Identify which cell holds the provided text, then report its (X, Y) central coordinate. 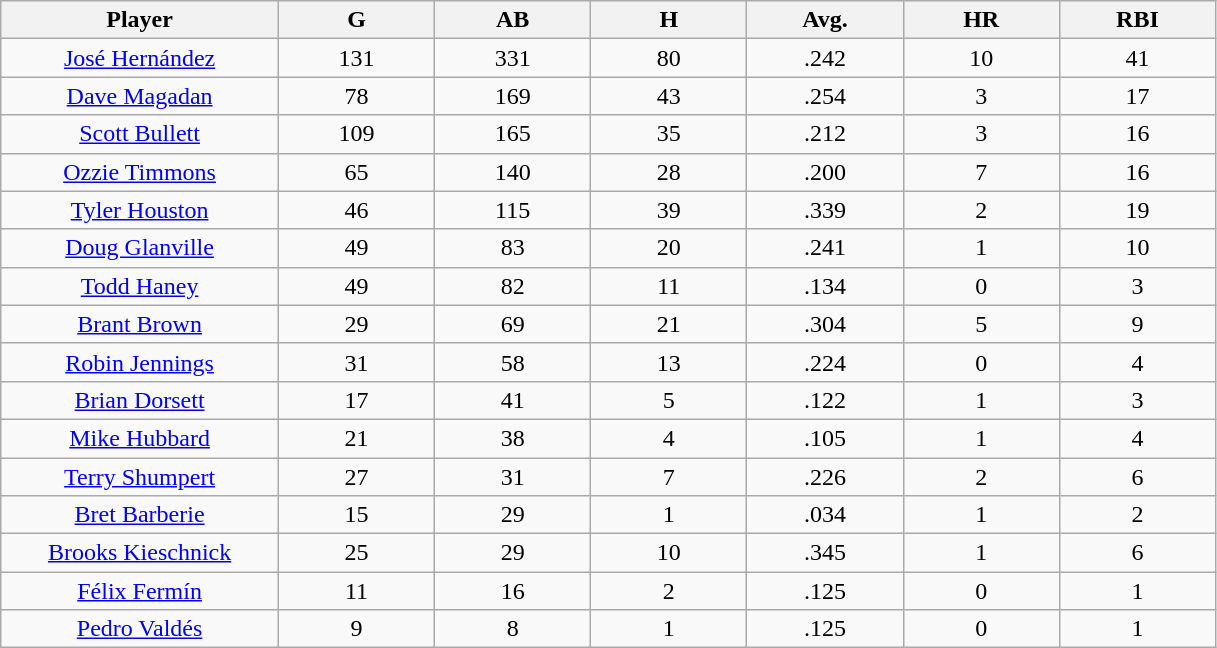
Bret Barberie (140, 515)
38 (513, 438)
165 (513, 134)
65 (356, 172)
H (669, 20)
.122 (825, 400)
Dave Magadan (140, 96)
83 (513, 248)
Brooks Kieschnick (140, 553)
Player (140, 20)
Robin Jennings (140, 362)
AB (513, 20)
27 (356, 477)
G (356, 20)
.105 (825, 438)
.339 (825, 210)
13 (669, 362)
35 (669, 134)
.242 (825, 58)
José Hernández (140, 58)
131 (356, 58)
169 (513, 96)
Avg. (825, 20)
Terry Shumpert (140, 477)
Tyler Houston (140, 210)
.224 (825, 362)
.241 (825, 248)
28 (669, 172)
39 (669, 210)
69 (513, 324)
8 (513, 629)
20 (669, 248)
80 (669, 58)
.034 (825, 515)
82 (513, 286)
Ozzie Timmons (140, 172)
19 (1137, 210)
.212 (825, 134)
Scott Bullett (140, 134)
331 (513, 58)
.304 (825, 324)
109 (356, 134)
.345 (825, 553)
Doug Glanville (140, 248)
25 (356, 553)
43 (669, 96)
Todd Haney (140, 286)
RBI (1137, 20)
Mike Hubbard (140, 438)
.226 (825, 477)
58 (513, 362)
Brian Dorsett (140, 400)
15 (356, 515)
46 (356, 210)
140 (513, 172)
.254 (825, 96)
Félix Fermín (140, 591)
Brant Brown (140, 324)
.134 (825, 286)
.200 (825, 172)
Pedro Valdés (140, 629)
115 (513, 210)
HR (981, 20)
78 (356, 96)
